Provide the [x, y] coordinate of the cell's center where the given text is located.  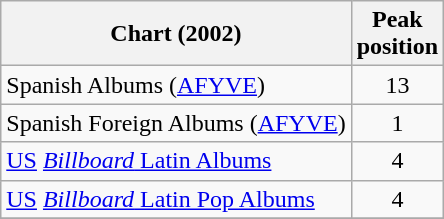
US Billboard Latin Pop Albums [176, 199]
Spanish Foreign Albums (AFYVE) [176, 123]
1 [397, 123]
Chart (2002) [176, 34]
13 [397, 85]
Peakposition [397, 34]
US Billboard Latin Albums [176, 161]
Spanish Albums (AFYVE) [176, 85]
